Extract the [x, y] coordinate from the center of the cell holding the provided text.  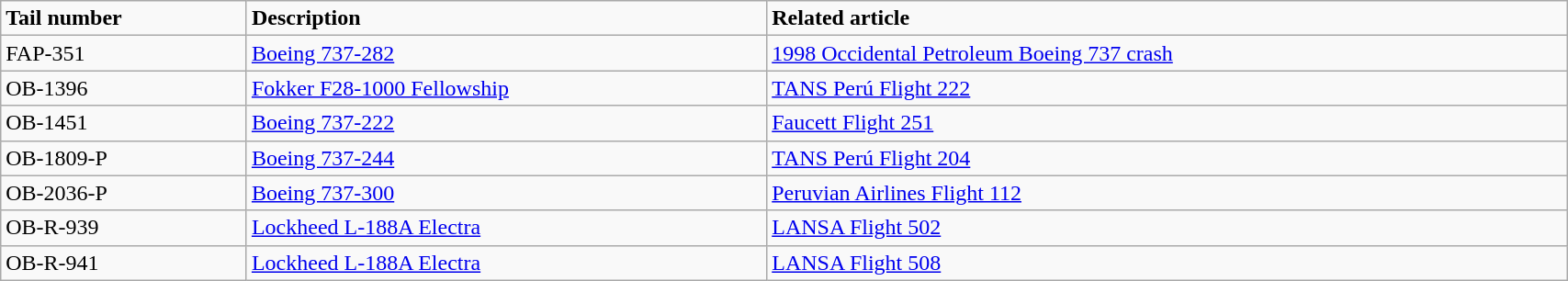
FAP-351 [124, 53]
Boeing 737-300 [506, 193]
OB-1396 [124, 88]
Description [506, 18]
TANS Perú Flight 222 [1167, 88]
Faucett Flight 251 [1167, 123]
OB-1809-P [124, 158]
TANS Perú Flight 204 [1167, 158]
Peruvian Airlines Flight 112 [1167, 193]
Tail number [124, 18]
Boeing 737-244 [506, 158]
1998 Occidental Petroleum Boeing 737 crash [1167, 53]
LANSA Flight 508 [1167, 263]
OB-1451 [124, 123]
OB-2036-P [124, 193]
Related article [1167, 18]
Boeing 737-282 [506, 53]
OB-R-941 [124, 263]
LANSA Flight 502 [1167, 228]
OB-R-939 [124, 228]
Fokker F28-1000 Fellowship [506, 88]
Boeing 737-222 [506, 123]
